Provide the (x, y) coordinate of the cell's center where the given text is located.  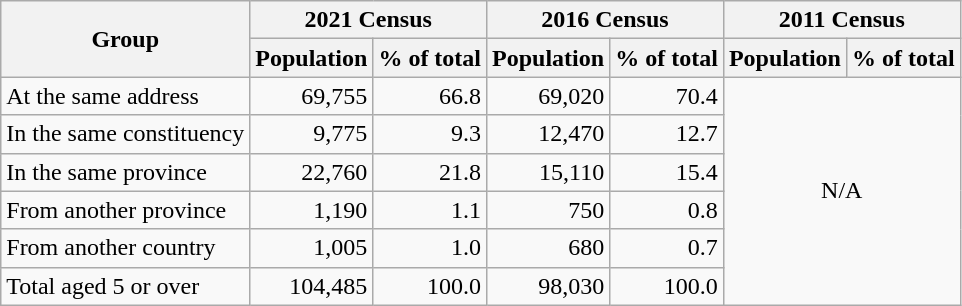
69,755 (312, 96)
In the same constituency (126, 134)
From another province (126, 210)
12.7 (667, 134)
66.8 (430, 96)
15,110 (548, 172)
12,470 (548, 134)
N/A (842, 191)
Group (126, 39)
750 (548, 210)
9.3 (430, 134)
1,005 (312, 248)
Total aged 5 or over (126, 286)
98,030 (548, 286)
69,020 (548, 96)
2021 Census (368, 20)
0.7 (667, 248)
1,190 (312, 210)
15.4 (667, 172)
9,775 (312, 134)
From another country (126, 248)
2011 Census (842, 20)
1.0 (430, 248)
104,485 (312, 286)
70.4 (667, 96)
21.8 (430, 172)
1.1 (430, 210)
At the same address (126, 96)
0.8 (667, 210)
2016 Census (606, 20)
22,760 (312, 172)
680 (548, 248)
In the same province (126, 172)
